Output the [X, Y] coordinate of the center of the cell containing the given text.  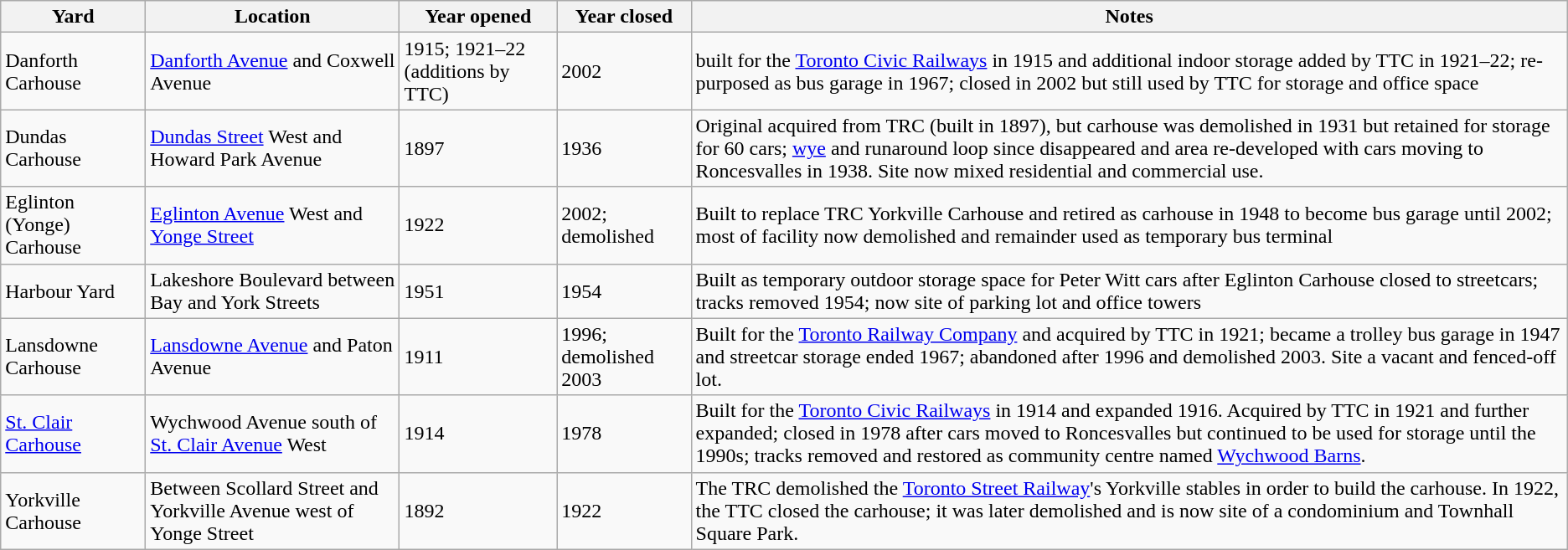
Wychwood Avenue south of St. Clair Avenue West [273, 434]
Yard [74, 17]
Eglinton Avenue West and Yonge Street [273, 225]
Year closed [624, 17]
Notes [1129, 17]
1936 [624, 148]
1915; 1921–22 (additions by TTC) [478, 71]
Dundas Street West and Howard Park Avenue [273, 148]
Yorkville Carhouse [74, 511]
Location [273, 17]
1996; demolished 2003 [624, 357]
Harbour Yard [74, 291]
1951 [478, 291]
2002; demolished [624, 225]
1954 [624, 291]
1892 [478, 511]
Danforth Carhouse [74, 71]
Dundas Carhouse [74, 148]
1897 [478, 148]
Lakeshore Boulevard between Bay and York Streets [273, 291]
2002 [624, 71]
1914 [478, 434]
1978 [624, 434]
Lansdowne Avenue and Paton Avenue [273, 357]
Year opened [478, 17]
Between Scollard Street and Yorkville Avenue west of Yonge Street [273, 511]
Lansdowne Carhouse [74, 357]
Danforth Avenue and Coxwell Avenue [273, 71]
St. Clair Carhouse [74, 434]
Eglinton (Yonge) Carhouse [74, 225]
1911 [478, 357]
